Provide the [x, y] coordinate of the cell's center where the given text is located.  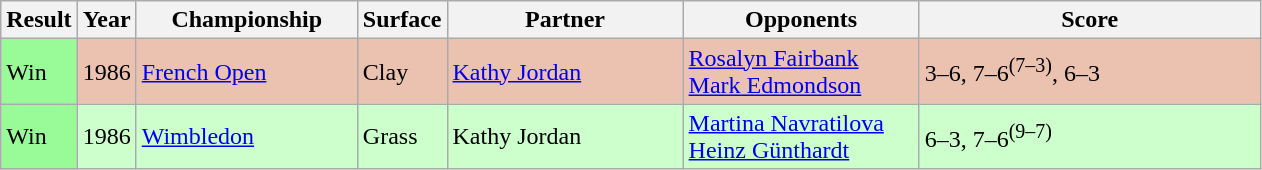
Wimbledon [246, 136]
Rosalyn Fairbank Mark Edmondson [801, 72]
Championship [246, 20]
Martina Navratilova Heinz Günthardt [801, 136]
Result [39, 20]
Partner [565, 20]
Clay [402, 72]
6–3, 7–6(9–7) [1090, 136]
Year [106, 20]
French Open [246, 72]
Opponents [801, 20]
Grass [402, 136]
Surface [402, 20]
Score [1090, 20]
3–6, 7–6(7–3), 6–3 [1090, 72]
